Provide the (x, y) coordinate of the cell's center where the given text is located.  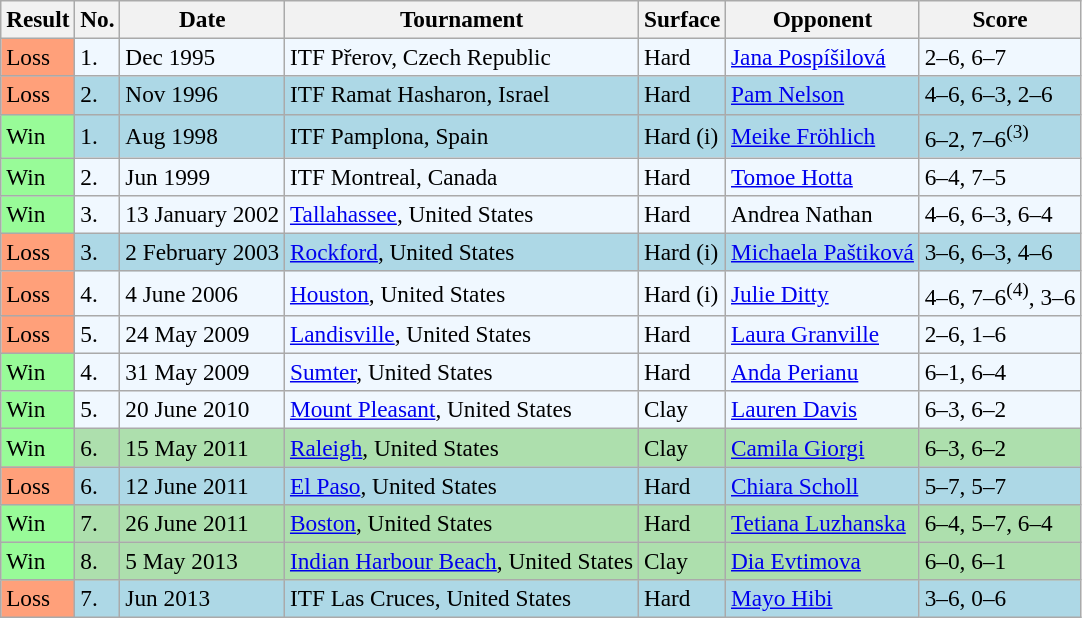
Chiara Scholl (823, 485)
Jun 1999 (202, 177)
Camila Giorgi (823, 447)
Surface (682, 19)
6–4, 5–7, 6–4 (1000, 523)
31 May 2009 (202, 372)
Result (38, 19)
Pam Nelson (823, 95)
Laura Granville (823, 334)
Nov 1996 (202, 95)
6–2, 7–6(3) (1000, 136)
Score (1000, 19)
Sumter, United States (462, 372)
Tomoe Hotta (823, 177)
Jun 2013 (202, 599)
Jana Pospíšilová (823, 57)
Houston, United States (462, 293)
Michaela Paštiková (823, 252)
Meike Fröhlich (823, 136)
ITF Ramat Hasharon, Israel (462, 95)
24 May 2009 (202, 334)
Raleigh, United States (462, 447)
6–0, 6–1 (1000, 561)
3–6, 6–3, 4–6 (1000, 252)
Aug 1998 (202, 136)
ITF Montreal, Canada (462, 177)
Tallahassee, United States (462, 214)
2–6, 1–6 (1000, 334)
2–6, 6–7 (1000, 57)
4 June 2006 (202, 293)
6–1, 6–4 (1000, 372)
Tetiana Luzhanska (823, 523)
Boston, United States (462, 523)
ITF Přerov, Czech Republic (462, 57)
4–6, 6–3, 2–6 (1000, 95)
Lauren Davis (823, 410)
5–7, 5–7 (1000, 485)
Dia Evtimova (823, 561)
Andrea Nathan (823, 214)
4–6, 6–3, 6–4 (1000, 214)
Dec 1995 (202, 57)
No. (98, 19)
13 January 2002 (202, 214)
4–6, 7–6(4), 3–6 (1000, 293)
Julie Ditty (823, 293)
12 June 2011 (202, 485)
Tournament (462, 19)
Opponent (823, 19)
Landisville, United States (462, 334)
2 February 2003 (202, 252)
15 May 2011 (202, 447)
Mayo Hibi (823, 599)
Rockford, United States (462, 252)
5 May 2013 (202, 561)
Mount Pleasant, United States (462, 410)
3–6, 0–6 (1000, 599)
Indian Harbour Beach, United States (462, 561)
Anda Perianu (823, 372)
20 June 2010 (202, 410)
ITF Las Cruces, United States (462, 599)
6–4, 7–5 (1000, 177)
ITF Pamplona, Spain (462, 136)
El Paso, United States (462, 485)
Date (202, 19)
8. (98, 561)
26 June 2011 (202, 523)
